Find where the given text appears and provide that cell's center as [x, y] coordinate. 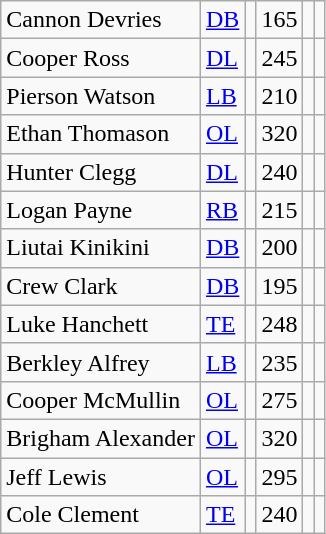
Logan Payne [101, 210]
Luke Hanchett [101, 324]
Brigham Alexander [101, 438]
165 [280, 20]
210 [280, 96]
Jeff Lewis [101, 477]
195 [280, 286]
Liutai Kinikini [101, 248]
Cannon Devries [101, 20]
Cooper McMullin [101, 400]
Cole Clement [101, 515]
248 [280, 324]
215 [280, 210]
200 [280, 248]
Hunter Clegg [101, 172]
Crew Clark [101, 286]
245 [280, 58]
Berkley Alfrey [101, 362]
Pierson Watson [101, 96]
275 [280, 400]
295 [280, 477]
RB [222, 210]
Ethan Thomason [101, 134]
235 [280, 362]
Cooper Ross [101, 58]
